Capture the cell that displays the provided text and extract its (x, y) central coordinate. 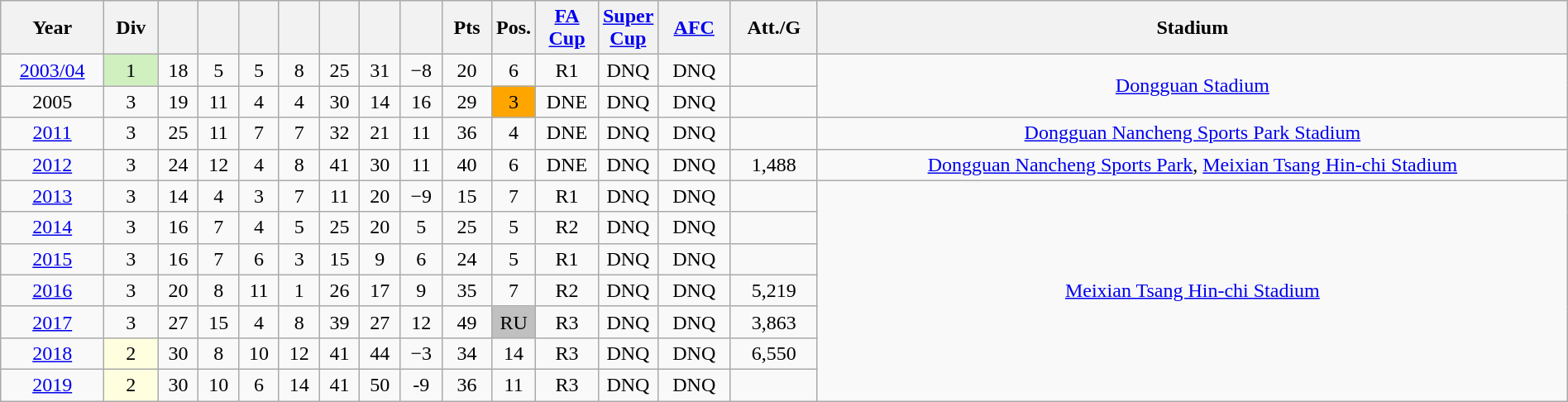
−8 (422, 70)
Meixian Tsang Hin-chi Stadium (1193, 290)
Pts (467, 28)
Stadium (1193, 28)
-9 (422, 385)
Year (53, 28)
−9 (422, 196)
17 (380, 290)
3,863 (774, 322)
34 (467, 353)
2011 (53, 133)
Super Cup (628, 28)
2012 (53, 165)
50 (380, 385)
6,550 (774, 353)
2005 (53, 102)
19 (179, 102)
26 (339, 290)
49 (467, 322)
2014 (53, 227)
2017 (53, 322)
44 (380, 353)
Dongguan Nancheng Sports Park Stadium (1193, 133)
18 (179, 70)
29 (467, 102)
Dongguan Nancheng Sports Park, Meixian Tsang Hin-chi Stadium (1193, 165)
40 (467, 165)
2019 (53, 385)
2003/04 (53, 70)
21 (380, 133)
31 (380, 70)
AFC (694, 28)
2018 (53, 353)
2015 (53, 259)
Div (131, 28)
2016 (53, 290)
1,488 (774, 165)
39 (339, 322)
Att./G (774, 28)
Dongguan Stadium (1193, 86)
RU (514, 322)
32 (339, 133)
−3 (422, 353)
35 (467, 290)
5,219 (774, 290)
2013 (53, 196)
FA Cup (567, 28)
Pos. (514, 28)
